Return [X, Y] of the center of cell containing provided text 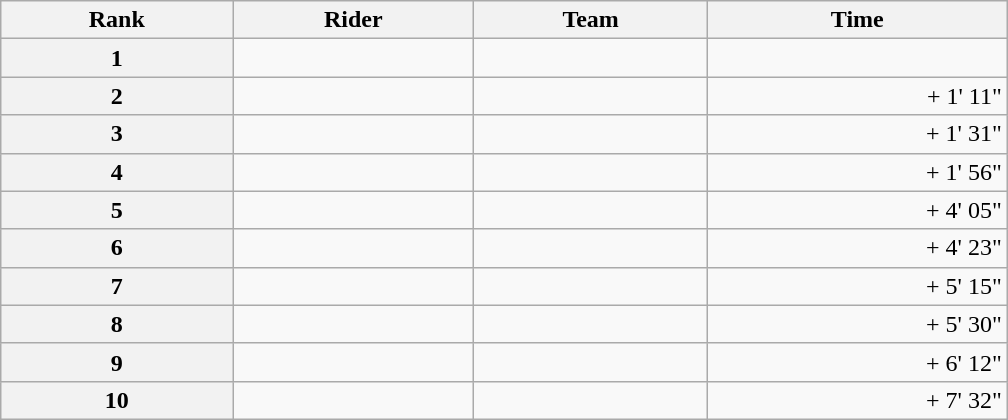
7 [117, 286]
+ 5' 30" [857, 324]
+ 1' 11" [857, 96]
8 [117, 324]
Time [857, 20]
1 [117, 58]
Rank [117, 20]
6 [117, 248]
+ 7' 32" [857, 400]
4 [117, 172]
10 [117, 400]
+ 4' 23" [857, 248]
+ 4' 05" [857, 210]
+ 5' 15" [857, 286]
Team [590, 20]
5 [117, 210]
9 [117, 362]
+ 1' 31" [857, 134]
3 [117, 134]
Rider [354, 20]
+ 1' 56" [857, 172]
+ 6' 12" [857, 362]
2 [117, 96]
